Provide the [X, Y] coordinate of the cell's center where the given text is located.  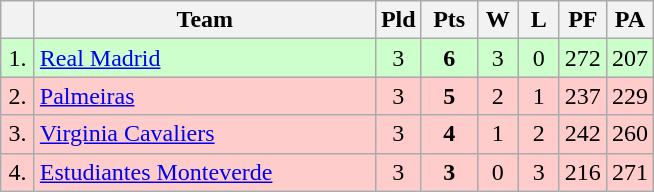
237 [582, 96]
1. [18, 58]
207 [630, 58]
Palmeiras [204, 96]
216 [582, 172]
L [538, 20]
Real Madrid [204, 58]
4 [449, 134]
Pts [449, 20]
271 [630, 172]
260 [630, 134]
5 [449, 96]
4. [18, 172]
229 [630, 96]
3. [18, 134]
2. [18, 96]
W [498, 20]
272 [582, 58]
PF [582, 20]
Pld [398, 20]
PA [630, 20]
Estudiantes Monteverde [204, 172]
6 [449, 58]
242 [582, 134]
Virginia Cavaliers [204, 134]
Team [204, 20]
